Provide the (x, y) coordinate of the cell's center where the given text is located.  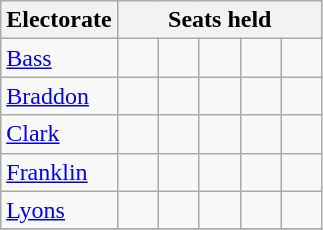
Clark (59, 134)
Lyons (59, 210)
Bass (59, 58)
Electorate (59, 20)
Braddon (59, 96)
Seats held (220, 20)
Franklin (59, 172)
